For the text-containing cell, return its midpoint in [X, Y] coordinate format. 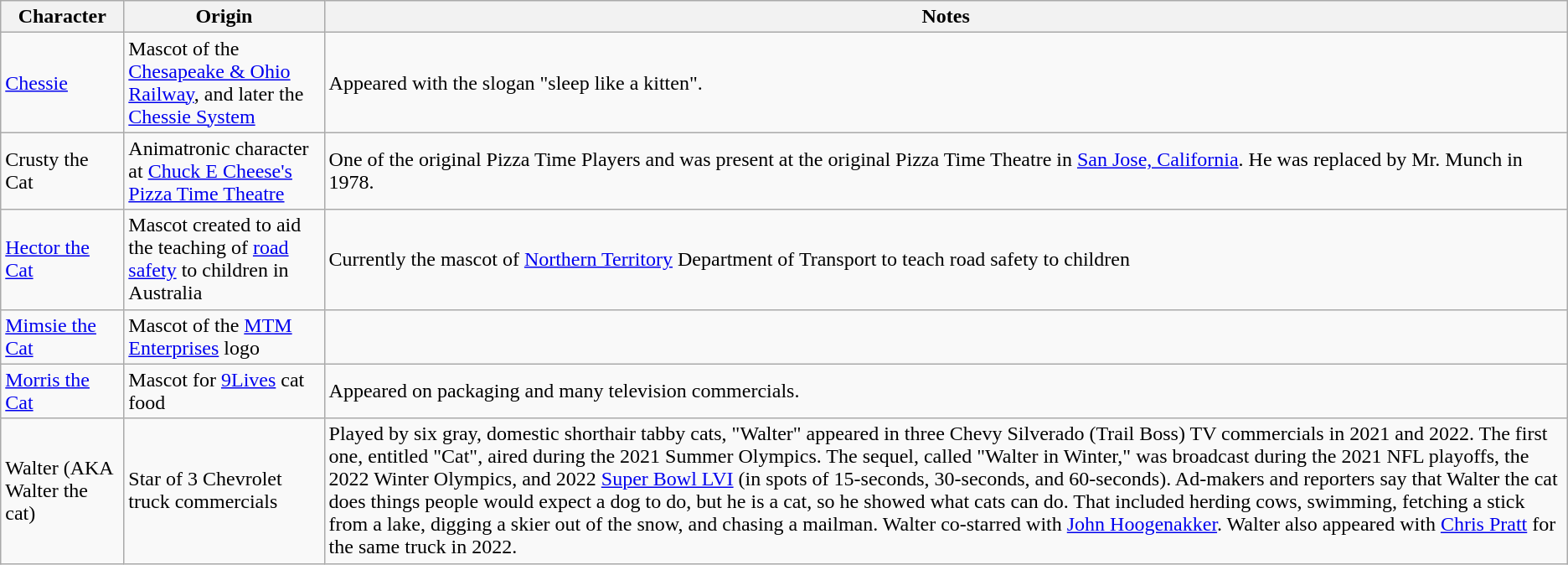
Star of 3 Chevrolet truck commercials [224, 491]
Animatronic character at Chuck E Cheese's Pizza Time Theatre [224, 171]
Mascot of the MTM Enterprises logo [224, 337]
Origin [224, 17]
Appeared with the slogan "sleep like a kitten". [946, 82]
Character [62, 17]
Notes [946, 17]
Morris the Cat [62, 391]
Crusty the Cat [62, 171]
Hector the Cat [62, 260]
Appeared on packaging and many television commercials. [946, 391]
Walter (AKA Walter the cat) [62, 491]
Mimsie the Cat [62, 337]
Mascot for 9Lives cat food [224, 391]
Mascot of the Chesapeake & Ohio Railway, and later the Chessie System [224, 82]
Chessie [62, 82]
Mascot created to aid the teaching of road safety to children in Australia [224, 260]
Currently the mascot of Northern Territory Department of Transport to teach road safety to children [946, 260]
